Return the (x, y) coordinate for the center point of the cell that contains the specified text.  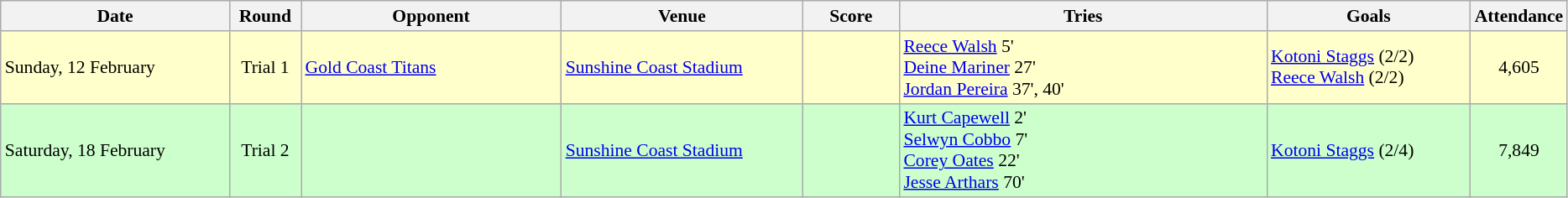
Trial 1 (265, 67)
Round (265, 16)
Sunday, 12 February (116, 67)
Tries (1083, 16)
Reece Walsh 5' Deine Mariner 27' Jordan Pereira 37', 40' (1083, 67)
Kotoni Staggs (2/2) Reece Walsh (2/2) (1368, 67)
Score (851, 16)
Venue (682, 16)
Kurt Capewell 2' Selwyn Cobbo 7' Corey Oates 22' Jesse Arthars 70' (1083, 150)
Gold Coast Titans (431, 67)
4,605 (1519, 67)
Saturday, 18 February (116, 150)
Attendance (1519, 16)
Date (116, 16)
Goals (1368, 16)
Opponent (431, 16)
Trial 2 (265, 150)
Kotoni Staggs (2/4) (1368, 150)
7,849 (1519, 150)
